Identify which cell holds the provided text, then report its (X, Y) central coordinate. 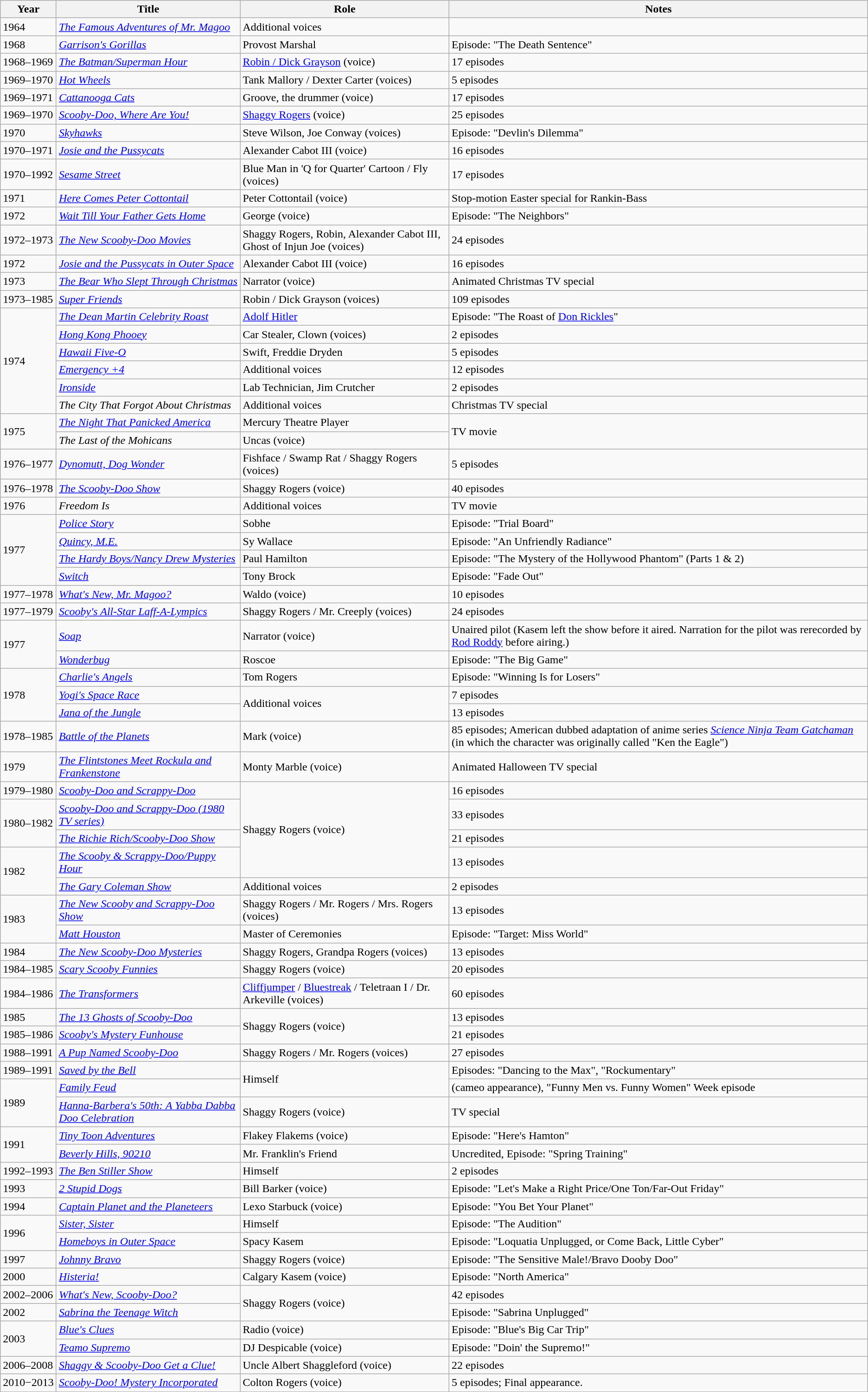
1988–1991 (29, 1052)
Episode: "Here's Hamton" (658, 1135)
Tank Mallory / Dexter Carter (voices) (345, 80)
40 episodes (658, 488)
TV special (658, 1111)
Role (345, 9)
DJ Despicable (voice) (345, 1347)
Uncredited, Episode: "Spring Training" (658, 1153)
What's New, Mr. Magoo? (148, 594)
Charlie's Angels (148, 677)
1977–1978 (29, 594)
Peter Cottontail (voice) (345, 198)
5 episodes; Final appearance. (658, 1383)
Episode: "The Roast of Don Rickles" (658, 317)
The Transformers (148, 994)
1964 (29, 27)
Battle of the Planets (148, 737)
Teamo Supremo (148, 1347)
Mark (voice) (345, 737)
Episode: "Winning Is for Losers" (658, 677)
1992–1993 (29, 1171)
Waldo (voice) (345, 594)
1968–1969 (29, 62)
Episode: "The Big Game" (658, 660)
Tiny Toon Adventures (148, 1135)
Scooby's All-Star Laff-A-Lympics (148, 612)
42 episodes (658, 1295)
Yogi's Space Race (148, 695)
Episode: "Loquatia Unplugged, or Come Back, Little Cyber" (658, 1242)
2010−2013 (29, 1383)
Title (148, 9)
Shaggy Rogers / Mr. Rogers / Mrs. Rogers (voices) (345, 910)
George (voice) (345, 216)
Radio (voice) (345, 1330)
Ironside (148, 387)
Quincy, M.E. (148, 541)
Saved by the Bell (148, 1070)
1984 (29, 952)
Episode: "North America" (658, 1277)
Year (29, 9)
Scary Scooby Funnies (148, 969)
12 episodes (658, 370)
1989–1991 (29, 1070)
Bill Barker (voice) (345, 1188)
2 Stupid Dogs (148, 1188)
Lexo Starbuck (voice) (345, 1206)
Notes (658, 9)
The 13 Ghosts of Scooby-Doo (148, 1017)
1976–1977 (29, 464)
Car Stealer, Clown (voices) (345, 334)
Swift, Freddie Dryden (345, 352)
Homeboys in Outer Space (148, 1242)
Episode: "Let's Make a Right Price/One Ton/Far-Out Friday" (658, 1188)
Matt Houston (148, 934)
27 episodes (658, 1052)
Groove, the drummer (voice) (345, 97)
33 episodes (658, 815)
Sabrina the Teenage Witch (148, 1312)
1974 (29, 361)
Christmas TV special (658, 405)
Calgary Kasem (voice) (345, 1277)
Hong Kong Phooey (148, 334)
Episode: "The Neighbors" (658, 216)
Animated Halloween TV special (658, 766)
Robin / Dick Grayson (voice) (345, 62)
1970–1971 (29, 150)
Here Comes Peter Cottontail (148, 198)
2006–2008 (29, 1365)
Stop-motion Easter special for Rankin-Bass (658, 198)
Episode: "Trial Board" (658, 523)
1973–1985 (29, 299)
1973 (29, 282)
Paul Hamilton (345, 559)
Super Friends (148, 299)
The New Scooby-Doo Mysteries (148, 952)
Tom Rogers (345, 677)
Monty Marble (voice) (345, 766)
Cattanooga Cats (148, 97)
10 episodes (658, 594)
1968 (29, 45)
Adolf Hitler (345, 317)
1983 (29, 919)
Roscoe (345, 660)
1978–1985 (29, 737)
Colton Rogers (voice) (345, 1383)
Spacy Kasem (345, 1242)
The Bear Who Slept Through Christmas (148, 282)
Shaggy & Scooby-Doo Get a Clue! (148, 1365)
Freedom Is (148, 506)
Episode: "An Unfriendly Radiance" (658, 541)
Flakey Flakems (voice) (345, 1135)
Captain Planet and the Planeteers (148, 1206)
Shaggy Rogers, Robin, Alexander Cabot III, Ghost of Injun Joe (voices) (345, 239)
Scooby-Doo, Where Are You! (148, 115)
Episode: "You Bet Your Planet" (658, 1206)
1975 (29, 431)
85 episodes; American dubbed adaptation of anime series Science Ninja Team Gatchaman (in which the character was originally called "Ken the Eagle") (658, 737)
Episode: "The Death Sentence" (658, 45)
Master of Ceremonies (345, 934)
Histeria! (148, 1277)
Switch (148, 577)
Episode: "Sabrina Unplugged" (658, 1312)
Blue's Clues (148, 1330)
25 episodes (658, 115)
1991 (29, 1144)
Steve Wilson, Joe Conway (voices) (345, 133)
Lab Technician, Jim Crutcher (345, 387)
2000 (29, 1277)
The Ben Stiller Show (148, 1171)
The City That Forgot About Christmas (148, 405)
Sister, Sister (148, 1224)
The Famous Adventures of Mr. Magoo (148, 27)
2002 (29, 1312)
Episode: "Devlin's Dilemma" (658, 133)
Tony Brock (345, 577)
1976 (29, 506)
Robin / Dick Grayson (voices) (345, 299)
1977–1979 (29, 612)
Blue Man in 'Q for Quarter' Cartoon / Fly (voices) (345, 174)
2003 (29, 1339)
Scooby-Doo! Mystery Incorporated (148, 1383)
1979 (29, 766)
Episode: "The Sensitive Male!/Bravo Dooby Doo" (658, 1259)
Scooby-Doo and Scrappy-Doo (148, 790)
60 episodes (658, 994)
A Pup Named Scooby-Doo (148, 1052)
Shaggy Rogers / Mr. Rogers (voices) (345, 1052)
The Batman/Superman Hour (148, 62)
The Gary Coleman Show (148, 886)
The Night That Panicked America (148, 423)
Josie and the Pussycats in Outer Space (148, 264)
Sy Wallace (345, 541)
Hanna-Barbera's 50th: A Yabba Dabba Doo Celebration (148, 1111)
Mr. Franklin's Friend (345, 1153)
Sobhe (345, 523)
Family Feud (148, 1088)
1978 (29, 695)
Josie and the Pussycats (148, 150)
2002–2006 (29, 1295)
22 episodes (658, 1365)
Episode: "The Audition" (658, 1224)
Mercury Theatre Player (345, 423)
Fishface / Swamp Rat / Shaggy Rogers (voices) (345, 464)
Episode: "Fade Out" (658, 577)
What's New, Scooby-Doo? (148, 1295)
The Scooby-Doo Show (148, 488)
Provost Marshal (345, 45)
1985 (29, 1017)
Episode: "Blue's Big Car Trip" (658, 1330)
(cameo appearance), "Funny Men vs. Funny Women" Week episode (658, 1088)
The New Scooby and Scrappy-Doo Show (148, 910)
Shaggy Rogers, Grandpa Rogers (voices) (345, 952)
Dynomutt, Dog Wonder (148, 464)
Emergency +4 (148, 370)
1972–1973 (29, 239)
Episode: "The Mystery of the Hollywood Phantom" (Parts 1 & 2) (658, 559)
Uncle Albert Shaggleford (voice) (345, 1365)
1982 (29, 871)
1984–1985 (29, 969)
Cliffjumper / Bluestreak / Teletraan I / Dr. Arkeville (voices) (345, 994)
1979–1980 (29, 790)
Johnny Bravo (148, 1259)
7 episodes (658, 695)
1997 (29, 1259)
Hawaii Five-O (148, 352)
The Scooby & Scrappy-Doo/Puppy Hour (148, 862)
Sesame Street (148, 174)
1970–1992 (29, 174)
1993 (29, 1188)
Shaggy Rogers / Mr. Creeply (voices) (345, 612)
Unaired pilot (Kasem left the show before it aired. Narration for the pilot was rerecorded by Rod Roddy before airing.) (658, 635)
Police Story (148, 523)
1996 (29, 1233)
Episode: "Target: Miss World" (658, 934)
The Richie Rich/Scooby-Doo Show (148, 838)
Wait Till Your Father Gets Home (148, 216)
1971 (29, 198)
1969–1971 (29, 97)
Soap (148, 635)
Animated Christmas TV special (658, 282)
Garrison's Gorillas (148, 45)
The New Scooby-Doo Movies (148, 239)
The Last of the Mohicans (148, 440)
Episodes: "Dancing to the Max", "Rockumentary" (658, 1070)
1994 (29, 1206)
1976–1978 (29, 488)
Scooby-Doo and Scrappy-Doo (1980 TV series) (148, 815)
Jana of the Jungle (148, 712)
1970 (29, 133)
Episode: "Doin' the Supremo!" (658, 1347)
20 episodes (658, 969)
1989 (29, 1103)
1984–1986 (29, 994)
The Hardy Boys/Nancy Drew Mysteries (148, 559)
Uncas (voice) (345, 440)
The Flintstones Meet Rockula and Frankenstone (148, 766)
109 episodes (658, 299)
Wonderbug (148, 660)
Scooby's Mystery Funhouse (148, 1035)
Skyhawks (148, 133)
The Dean Martin Celebrity Roast (148, 317)
Beverly Hills, 90210 (148, 1153)
Hot Wheels (148, 80)
1980–1982 (29, 823)
1985–1986 (29, 1035)
